Locate the cell with the specified text and output its [x, y] center coordinate. 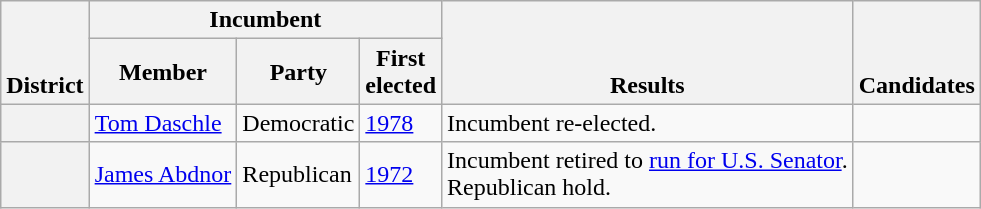
Firstelected [401, 72]
Democratic [298, 123]
Incumbent re-elected. [648, 123]
Incumbent [265, 20]
Tom Daschle [163, 123]
1972 [401, 174]
Member [163, 72]
James Abdnor [163, 174]
Results [648, 52]
Incumbent retired to run for U.S. Senator.Republican hold. [648, 174]
1978 [401, 123]
Candidates [916, 52]
Republican [298, 174]
District [45, 52]
Party [298, 72]
